Search for the cell housing the specified text and yield its (x, y) center coordinate. 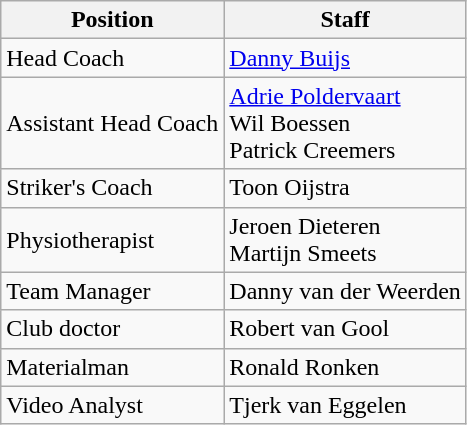
Position (112, 20)
Danny Buijs (346, 58)
Tjerk van Eggelen (346, 405)
Adrie Poldervaart Wil Boessen Patrick Creemers (346, 123)
Assistant Head Coach (112, 123)
Striker's Coach (112, 188)
Jeroen Dieteren Martijn Smeets (346, 240)
Ronald Ronken (346, 367)
Danny van der Weerden (346, 291)
Physiotherapist (112, 240)
Staff (346, 20)
Materialman (112, 367)
Head Coach (112, 58)
Team Manager (112, 291)
Club doctor (112, 329)
Robert van Gool (346, 329)
Video Analyst (112, 405)
Toon Oijstra (346, 188)
